For the text-containing cell, return its midpoint in [X, Y] coordinate format. 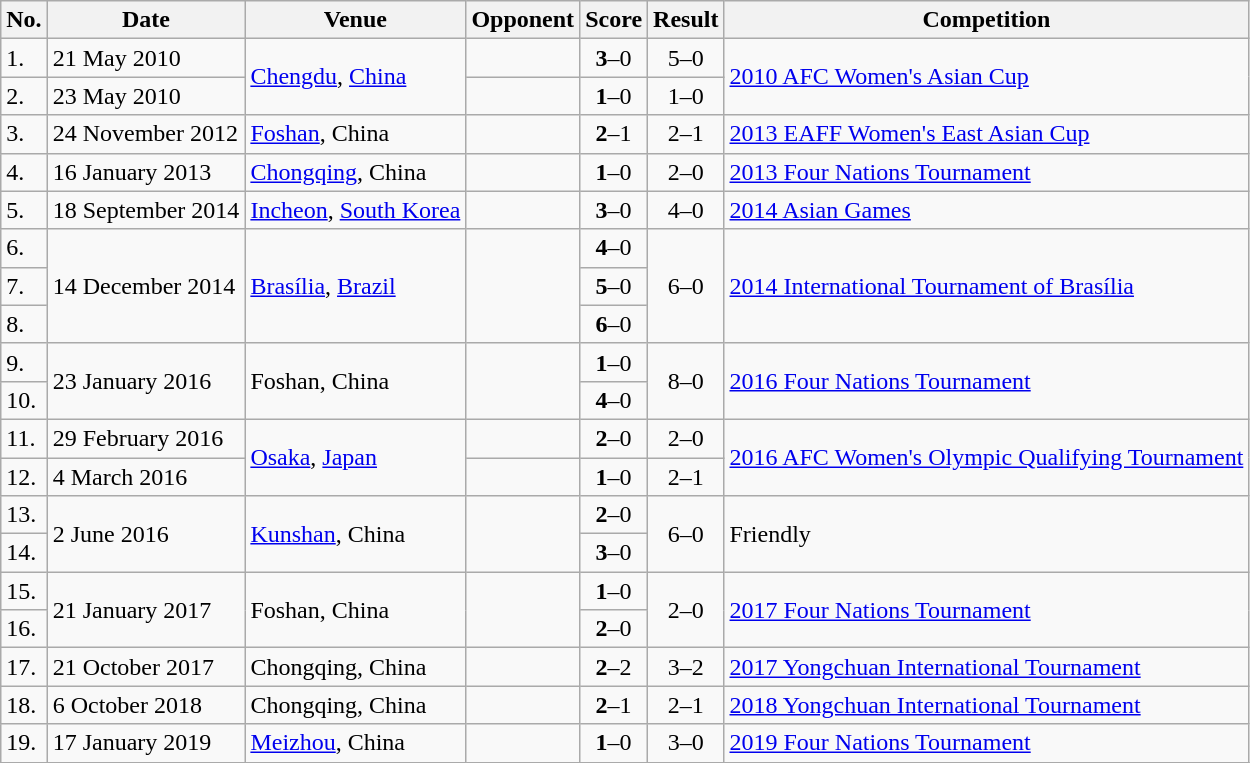
24 November 2012 [146, 134]
Chengdu, China [356, 77]
21 May 2010 [146, 58]
29 February 2016 [146, 438]
Incheon, South Korea [356, 210]
2013 Four Nations Tournament [986, 172]
9. [24, 362]
Venue [356, 20]
5. [24, 210]
3–2 [686, 667]
6. [24, 248]
2–2 [614, 667]
11. [24, 438]
8. [24, 324]
16. [24, 629]
16 January 2013 [146, 172]
2016 Four Nations Tournament [986, 381]
21 October 2017 [146, 667]
10. [24, 400]
18. [24, 705]
2014 International Tournament of Brasília [986, 286]
Osaka, Japan [356, 457]
2013 EAFF Women's East Asian Cup [986, 134]
12. [24, 477]
7. [24, 286]
2019 Four Nations Tournament [986, 743]
4. [24, 172]
13. [24, 515]
Brasília, Brazil [356, 286]
1. [24, 58]
Meizhou, China [356, 743]
14 December 2014 [146, 286]
2 June 2016 [146, 534]
Opponent [523, 20]
19. [24, 743]
Competition [986, 20]
Date [146, 20]
21 January 2017 [146, 610]
15. [24, 591]
17 January 2019 [146, 743]
2018 Yongchuan International Tournament [986, 705]
No. [24, 20]
18 September 2014 [146, 210]
2014 Asian Games [986, 210]
6 October 2018 [146, 705]
23 May 2010 [146, 96]
17. [24, 667]
2017 Four Nations Tournament [986, 610]
Result [686, 20]
4 March 2016 [146, 477]
Friendly [986, 534]
8–0 [686, 381]
Score [614, 20]
14. [24, 553]
23 January 2016 [146, 381]
3. [24, 134]
2010 AFC Women's Asian Cup [986, 77]
Kunshan, China [356, 534]
2. [24, 96]
2016 AFC Women's Olympic Qualifying Tournament [986, 457]
2017 Yongchuan International Tournament [986, 667]
